Locate the cell with the specified text and output its [X, Y] center coordinate. 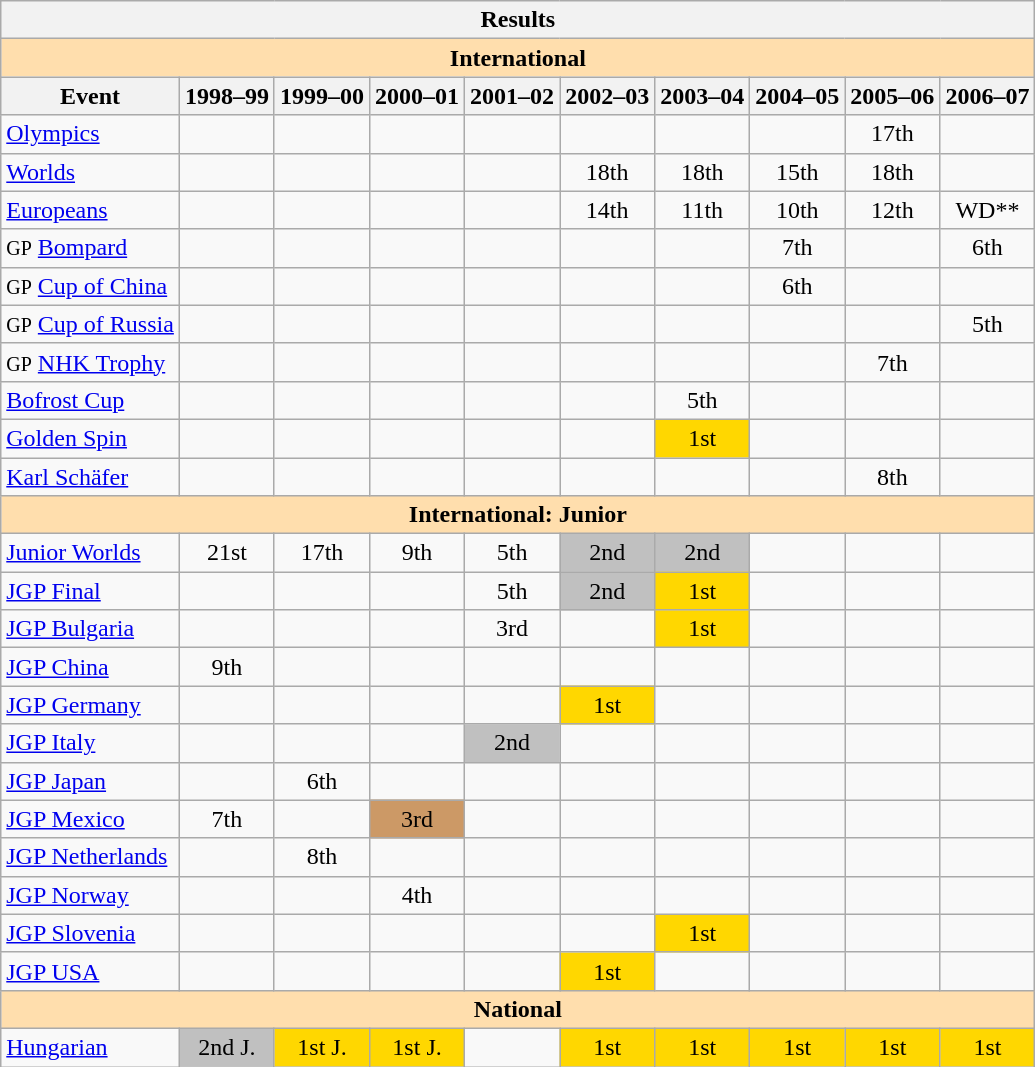
National [518, 1009]
14th [608, 210]
Europeans [90, 210]
GP Cup of Russia [90, 324]
11th [702, 210]
WD** [988, 210]
4th [418, 895]
2002–03 [608, 96]
JGP Japan [90, 781]
Results [518, 20]
GP Bompard [90, 248]
2nd J. [226, 1047]
2003–04 [702, 96]
JGP Italy [90, 743]
JGP Norway [90, 895]
JGP Mexico [90, 819]
15th [798, 172]
JGP Final [90, 591]
Bofrost Cup [90, 400]
JGP USA [90, 971]
Golden Spin [90, 438]
JGP Bulgaria [90, 629]
Junior Worlds [90, 553]
Karl Schäfer [90, 477]
1998–99 [226, 96]
2000–01 [418, 96]
JGP Germany [90, 705]
2004–05 [798, 96]
Worlds [90, 172]
GP NHK Trophy [90, 362]
12th [892, 210]
International [518, 58]
Olympics [90, 134]
JGP Netherlands [90, 857]
1999–00 [322, 96]
Hungarian [90, 1047]
2005–06 [892, 96]
International: Junior [518, 515]
JGP China [90, 667]
10th [798, 210]
JGP Slovenia [90, 933]
21st [226, 553]
2001–02 [512, 96]
2006–07 [988, 96]
GP Cup of China [90, 286]
Event [90, 96]
